For the text-containing cell, return its midpoint in [x, y] coordinate format. 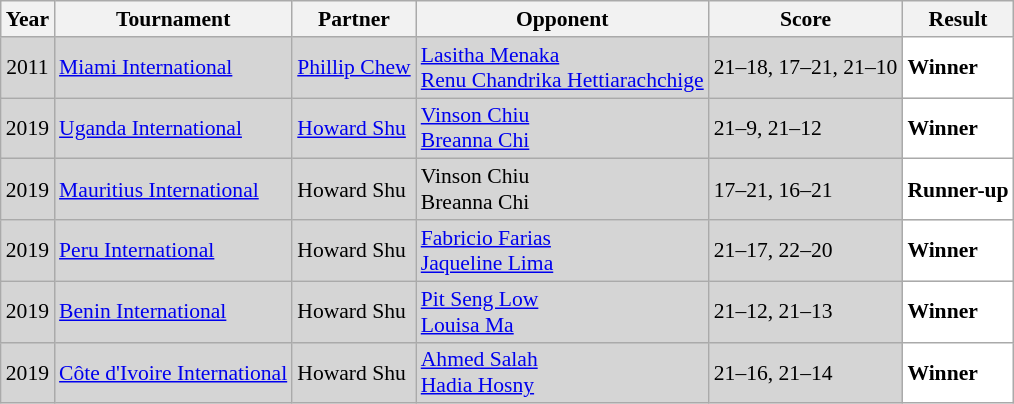
Fabricio Farias Jaqueline Lima [562, 250]
Mauritius International [173, 190]
21–9, 21–12 [806, 128]
Tournament [173, 19]
Côte d'Ivoire International [173, 372]
Ahmed Salah Hadia Hosny [562, 372]
Result [958, 19]
17–21, 16–21 [806, 190]
Phillip Chew [354, 68]
21–17, 22–20 [806, 250]
Opponent [562, 19]
Score [806, 19]
Partner [354, 19]
Peru International [173, 250]
Lasitha Menaka Renu Chandrika Hettiarachchige [562, 68]
Uganda International [173, 128]
21–16, 21–14 [806, 372]
Runner-up [958, 190]
Miami International [173, 68]
Year [28, 19]
Pit Seng Low Louisa Ma [562, 312]
21–12, 21–13 [806, 312]
Benin International [173, 312]
2011 [28, 68]
21–18, 17–21, 21–10 [806, 68]
